Extract the [X, Y] coordinate from the center of the cell holding the provided text.  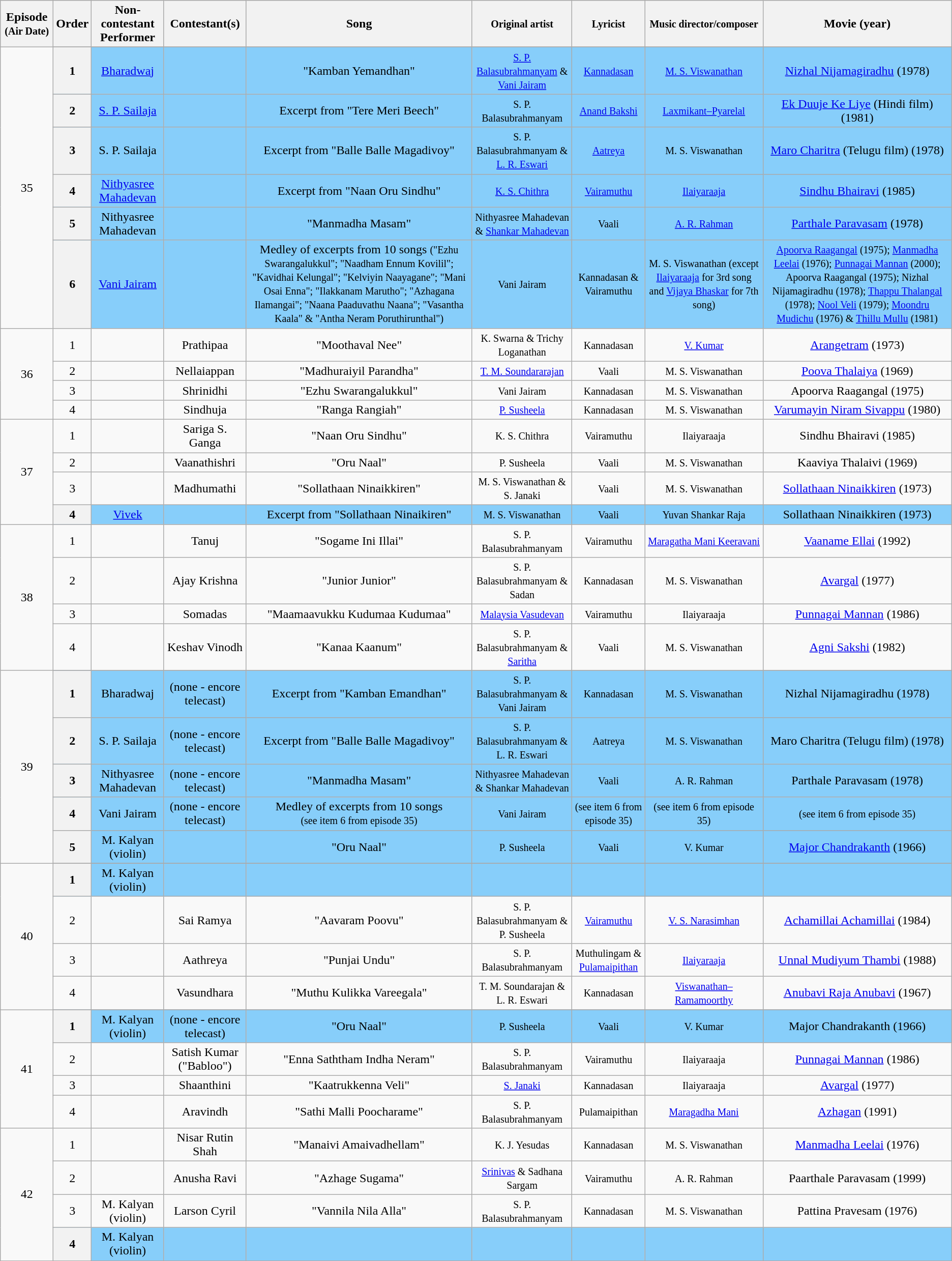
"Kaatrukkenna Veli" [359, 1086]
Sai Ramya [204, 920]
Prathipaa [204, 345]
Anubavi Raja Anubavi (1967) [857, 993]
"Manaivi Amaivadhellam" [359, 1145]
Anand Bakshi [608, 111]
36 [27, 373]
Agni Sakshi (1982) [857, 647]
Yuvan Shankar Raja [704, 515]
Medley of excerpts from 10 songs (see item 6 from episode 35) [359, 814]
Azhagan (1991) [857, 1112]
Kannadasan & Vairamuthu [608, 284]
Original artist [522, 24]
"Ezhu Swarangalukkul" [359, 390]
Contestant(s) [204, 24]
Nellaiappan [204, 371]
K. Swarna & Trichy Loganathan [522, 345]
K. J. Yesudas [522, 1145]
40 [27, 936]
"Azhage Sugama" [359, 1178]
Tanuj [204, 541]
Aathreya [204, 959]
"Kamban Yemandhan" [359, 71]
M. S. Viswanathan & S. Janaki [522, 488]
Srinivas & Sadhana Sargam [522, 1178]
"Ranga Rangiah" [359, 409]
Vivek [128, 515]
V. S. Narasimhan [704, 920]
37 [27, 472]
Excerpt from "Tere Meri Beech" [359, 111]
Order [72, 24]
"Sathi Malli Poocharame" [359, 1112]
Larson Cyril [204, 1211]
Maragadha Mani [704, 1112]
"Sollathaan Ninaikkiren" [359, 488]
Excerpt from "Sollathaan Ninaikiren" [359, 515]
39 [27, 767]
"Aavaram Poovu" [359, 920]
Ajay Krishna [204, 581]
S. P. Balasubrahmanyam & Sadan [522, 581]
Arangetram (1973) [857, 345]
41 [27, 1068]
S. P. Balasubrahmanyam & P. Susheela [522, 920]
Poova Thalaiya (1969) [857, 371]
Muthulingam & Pulamaipithan [608, 959]
"Muthu Kulikka Vareegala" [359, 993]
Apoorva Raagangal (1975) [857, 390]
38 [27, 597]
"Enna Saththam Indha Neram" [359, 1059]
Excerpt from "Naan Oru Sindhu" [359, 190]
"Moothaval Nee" [359, 345]
Ek Duuje Ke Liye (Hindi film) (1981) [857, 111]
Somadas [204, 614]
Song [359, 24]
Viswanathan–Ramamoorthy [704, 993]
T. M. Soundararajan [522, 371]
S. Janaki [522, 1086]
Keshav Vinodh [204, 647]
T. M. Soundarajan & L. R. Eswari [522, 993]
Anusha Ravi [204, 1178]
Achamillai Achamillai (1984) [857, 920]
Shrinidhi [204, 390]
Unnal Mudiyum Thambi (1988) [857, 959]
S. P. Balasubrahmanyam & Saritha [522, 647]
Manmadha Leelai (1976) [857, 1145]
M. S. Viswanathan (except Ilaiyaraaja for 3rd song and Vijaya Bhaskar for 7th song) [704, 284]
Shaanthini [204, 1086]
"Naan Oru Sindhu" [359, 435]
"Punjai Undu" [359, 959]
Movie (year) [857, 24]
Lyricist [608, 24]
Pulamaipithan [608, 1112]
Vaaname Ellai (1992) [857, 541]
Non-contestant Performer [128, 24]
6 [72, 284]
Excerpt from "Kamban Emandhan" [359, 694]
Madhumathi [204, 488]
"Kanaa Kaanum" [359, 647]
Varumayin Niram Sivappu (1980) [857, 409]
Episode (Air Date) [27, 24]
Kaaviya Thalaivi (1969) [857, 462]
Satish Kumar ("Babloo") [204, 1059]
Vaanathishri [204, 462]
Vasundhara [204, 993]
Sindhuja [204, 409]
"Madhuraiyil Parandha" [359, 371]
Malaysia Vasudevan [522, 614]
35 [27, 188]
42 [27, 1194]
"Maamaavukku Kudumaa Kudumaa" [359, 614]
Nisar Rutin Shah [204, 1145]
Sariga S. Ganga [204, 435]
Aravindh [204, 1112]
Pattina Pravesam (1976) [857, 1211]
Laxmikant–Pyarelal [704, 111]
"Junior Junior" [359, 581]
Music director/composer [704, 24]
"Vannila Nila Alla" [359, 1211]
Maragatha Mani Keeravani [704, 541]
Paarthale Paravasam (1999) [857, 1178]
"Sogame Ini Illai" [359, 541]
